Output the [X, Y] coordinate of the center of the cell containing the given text.  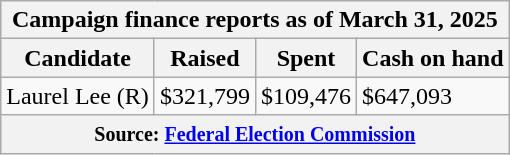
Raised [204, 58]
$109,476 [306, 96]
Cash on hand [433, 58]
Laurel Lee (R) [78, 96]
Source: Federal Election Commission [255, 134]
Spent [306, 58]
$321,799 [204, 96]
Campaign finance reports as of March 31, 2025 [255, 20]
$647,093 [433, 96]
Candidate [78, 58]
